Identify which cell holds the provided text, then report its (X, Y) central coordinate. 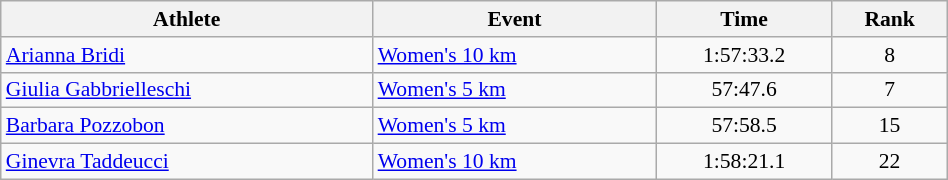
Rank (890, 19)
22 (890, 162)
Event (515, 19)
Time (744, 19)
Athlete (187, 19)
57:58.5 (744, 126)
8 (890, 55)
Ginevra Taddeucci (187, 162)
Giulia Gabbrielleschi (187, 90)
1:57:33.2 (744, 55)
7 (890, 90)
Arianna Bridi (187, 55)
Barbara Pozzobon (187, 126)
15 (890, 126)
57:47.6 (744, 90)
1:58:21.1 (744, 162)
